Extract the (X, Y) coordinate from the center of the cell holding the provided text.  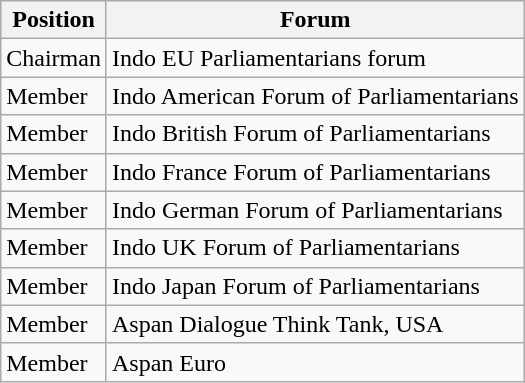
Aspan Euro (315, 362)
Indo Japan Forum of Parliamentarians (315, 286)
Indo American Forum of Parliamentarians (315, 96)
Aspan Dialogue Think Tank, USA (315, 324)
Forum (315, 20)
Indo German Forum of Parliamentarians (315, 210)
Indo UK Forum of Parliamentarians (315, 248)
Indo British Forum of Parliamentarians (315, 134)
Indo EU Parliamentarians forum (315, 58)
Position (54, 20)
Indo France Forum of Parliamentarians (315, 172)
Chairman (54, 58)
